Provide the (X, Y) coordinate of the cell's center where the given text is located.  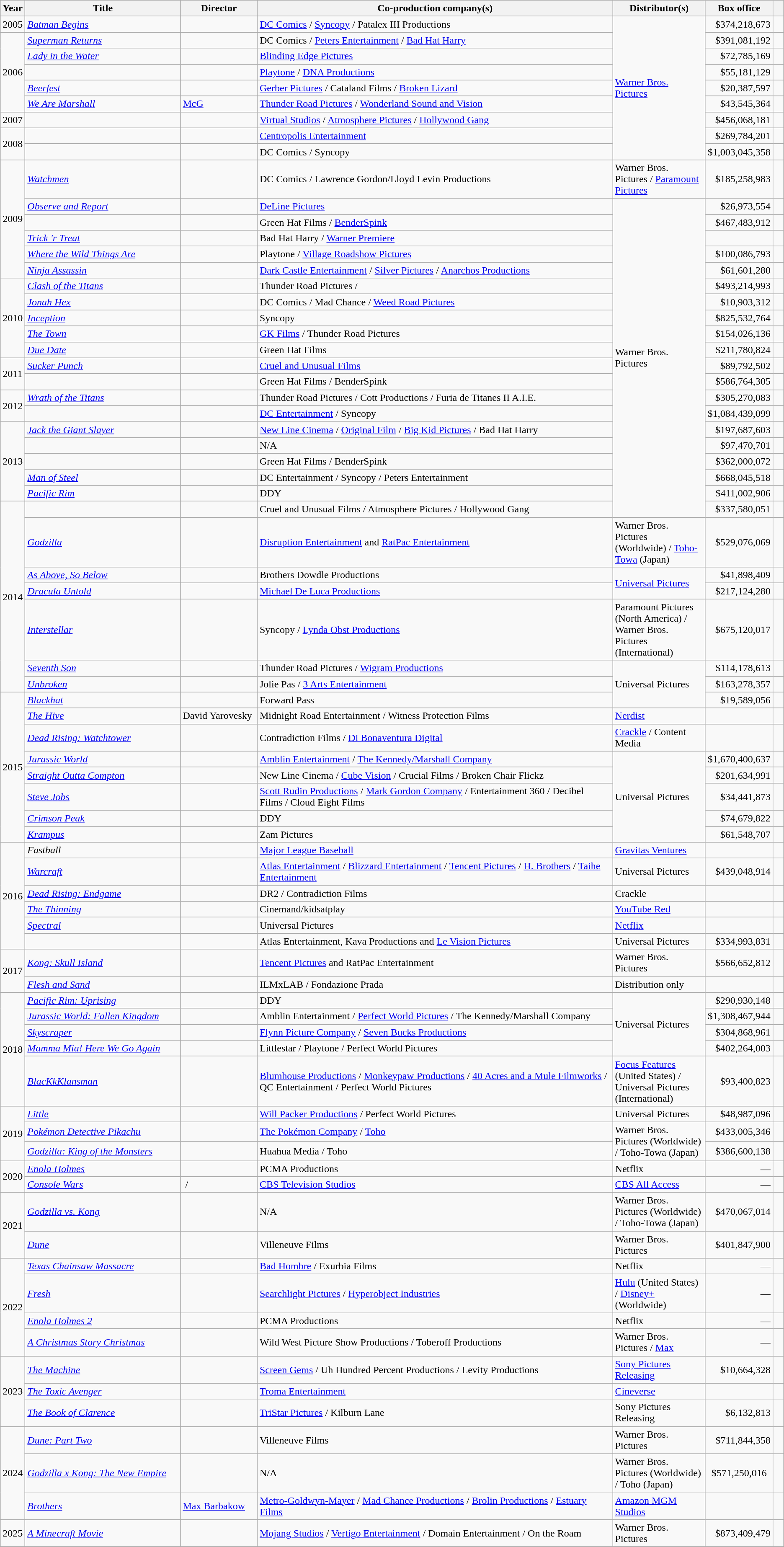
Godzilla x Kong: The New Empire (103, 1473)
2016 (13, 896)
We Are Marshall (103, 104)
Ninja Assassin (103, 270)
$305,270,083 (739, 398)
Amblin Entertainment / The Kennedy/Marshall Company (435, 759)
$97,470,701 (739, 445)
Trick 'r Treat (103, 238)
Nerdist (659, 716)
Superman Returns (103, 40)
Gravitas Ventures (659, 850)
Co-production company(s) (435, 8)
$402,264,003 (739, 1048)
Godzilla (103, 542)
Syncopy (435, 318)
Searchlight Pictures / Hyperobject Industries (435, 1294)
$456,068,181 (739, 120)
$48,987,096 (739, 1114)
$211,780,824 (739, 350)
DC Comics / Lawrence Gordon/Lloyd Levin Productions (435, 179)
Dune: Part Two (103, 1440)
Thunder Road Pictures / Wonderland Sound and Vision (435, 104)
$391,081,192 (739, 40)
$711,844,358 (739, 1440)
$1,670,400,637 (739, 759)
Brothers Dowdle Productions (435, 575)
DC Entertainment / Syncopy (435, 413)
David Yarovesky (219, 716)
The Hive (103, 716)
Warcraft (103, 872)
Green Hat Films (435, 350)
$201,634,991 (739, 775)
ILMxLAB / Fondazione Prada (435, 984)
The Book of Clarence (103, 1413)
Thunder Road Pictures / (435, 286)
Seventh Son (103, 668)
Cruel and Unusual Films / Atmosphere Pictures / Hollywood Gang (435, 509)
$374,218,673 (739, 24)
$470,067,014 (739, 1212)
2014 (13, 597)
Cinemand/kidsatplay (435, 909)
Jonah Hex (103, 302)
Pacific Rim (103, 493)
Man of Steel (103, 477)
Where the Wild Things Are (103, 254)
New Line Cinema / Cube Vision / Crucial Films / Broken Chair Flickz (435, 775)
Contradiction Films / Di Bonaventura Digital (435, 737)
Godzilla: King of the Monsters (103, 1151)
2017 (13, 971)
2025 (13, 1533)
$362,000,072 (739, 461)
Amblin Entertainment / Perfect World Pictures / The Kennedy/Marshall Company (435, 1016)
Thunder Road Pictures / Cott Productions / Furia de Titanes II A.I.E. (435, 398)
$6,132,813 (739, 1413)
Little (103, 1114)
2023 (13, 1391)
Bad Hombre / Exurbia Films (435, 1266)
2021 (13, 1226)
2005 (13, 24)
Cruel and Unusual Films (435, 366)
A Minecraft Movie (103, 1533)
Title (103, 8)
Spectral (103, 925)
Jurassic World: Fallen Kingdom (103, 1016)
$61,548,707 (739, 834)
Zam Pictures (435, 834)
$1,308,467,944 (739, 1016)
$529,076,069 (739, 542)
Huahua Media / Toho (435, 1151)
Jurassic World (103, 759)
$566,652,812 (739, 963)
$74,679,822 (739, 818)
Bad Hat Harry / Warner Premiere (435, 238)
Brothers (103, 1506)
$154,026,136 (739, 334)
Jack the Giant Slayer (103, 429)
$185,258,983 (739, 179)
Texas Chainsaw Massacre (103, 1266)
$197,687,603 (739, 429)
2018 (13, 1049)
$586,764,305 (739, 382)
$439,048,914 (739, 872)
$467,483,912 (739, 222)
$337,580,051 (739, 509)
Amazon MGM Studios (659, 1506)
Steve Jobs (103, 797)
$269,784,201 (739, 136)
DR2 / Contradiction Films (435, 894)
Disruption Entertainment and RatPac Entertainment (435, 542)
$114,178,613 (739, 668)
2009 (13, 219)
Beerfest (103, 88)
2024 (13, 1473)
Syncopy / Lynda Obst Productions (435, 630)
Blackhat (103, 700)
Warner Bros. Pictures / Paramount Pictures (659, 179)
DC Comics / Peters Entertainment / Bad Hat Harry (435, 40)
DC Entertainment / Syncopy / Peters Entertainment (435, 477)
The Machine (103, 1370)
$34,441,873 (739, 797)
Wild West Picture Show Productions / Toberoff Productions (435, 1342)
Hulu (United States) / Disney+ (Worldwide) (659, 1294)
Flesh and Sand (103, 984)
Interstellar (103, 630)
$825,532,764 (739, 318)
/ (219, 1185)
Wrath of the Titans (103, 398)
$61,601,280 (739, 270)
$334,993,831 (739, 941)
$26,973,554 (739, 206)
$1,084,439,099 (739, 413)
Michael De Luca Productions (435, 591)
$19,589,056 (739, 700)
$304,868,961 (739, 1032)
$411,002,906 (739, 493)
Console Wars (103, 1185)
A Christmas Story Christmas (103, 1342)
McG (219, 104)
Tencent Pictures and RatPac Entertainment (435, 963)
The Town (103, 334)
2022 (13, 1307)
Mamma Mia! Here We Go Again (103, 1048)
Gerber Pictures / Cataland Films / Broken Lizard (435, 88)
Forward Pass (435, 700)
DC Comics / Syncopy (435, 152)
Distribution only (659, 984)
Kong: Skull Island (103, 963)
Virtual Studios / Atmosphere Pictures / Hollywood Gang (435, 120)
Littlestar / Playtone / Perfect World Pictures (435, 1048)
$43,545,364 (739, 104)
$10,664,328 (739, 1370)
$89,792,502 (739, 366)
$668,045,518 (739, 477)
Year (13, 8)
$873,409,479 (739, 1533)
Mojang Studios / Vertigo Entertainment / Domain Entertainment / On the Roam (435, 1533)
Due Date (103, 350)
$401,847,900 (739, 1245)
CBS Television Studios (435, 1185)
$72,785,169 (739, 56)
Krampus (103, 834)
Cineverse (659, 1391)
Metro-Goldwyn-Mayer / Mad Chance Productions / Brolin Productions / Estuary Films (435, 1506)
Enola Holmes (103, 1168)
Dead Rising: Watchtower (103, 737)
$493,214,993 (739, 286)
$10,903,312 (739, 302)
Box office (739, 8)
Director (219, 8)
Midnight Road Entertainment / Witness Protection Films (435, 716)
Fresh (103, 1294)
$41,898,409 (739, 575)
Centropolis Entertainment (435, 136)
2013 (13, 461)
Dune (103, 1245)
Dark Castle Entertainment / Silver Pictures / Anarchos Productions (435, 270)
The Pokémon Company / Toho (435, 1131)
$675,120,017 (739, 630)
Straight Outta Compton (103, 775)
Playtone / DNA Productions (435, 72)
Max Barbakow (219, 1506)
Blinding Edge Pictures (435, 56)
$571,250,016 (739, 1473)
Distributor(s) (659, 8)
2007 (13, 120)
2008 (13, 144)
Blumhouse Productions / Monkeypaw Productions / 40 Acres and a Mule Filmworks / QC Entertainment / Perfect World Pictures (435, 1081)
Enola Holmes 2 (103, 1321)
Crimson Peak (103, 818)
$163,278,357 (739, 684)
The Thinning (103, 909)
TriStar Pictures / Kilburn Lane (435, 1413)
Warner Bros. Pictures / Max (659, 1342)
$433,005,346 (739, 1131)
Dead Rising: Endgame (103, 894)
$1,003,045,358 (739, 152)
2011 (13, 374)
$20,387,597 (739, 88)
$386,600,138 (739, 1151)
YouTube Red (659, 909)
Paramount Pictures (North America) / Warner Bros. Pictures (International) (659, 630)
Unbroken (103, 684)
New Line Cinema / Original Film / Big Kid Pictures / Bad Hat Harry (435, 429)
The Toxic Avenger (103, 1391)
$55,181,129 (739, 72)
Flynn Picture Company / Seven Bucks Productions (435, 1032)
As Above, So Below (103, 575)
DeLine Pictures (435, 206)
Atlas Entertainment, Kava Productions and Le Vision Pictures (435, 941)
Pokémon Detective Pikachu (103, 1131)
Clash of the Titans (103, 286)
$217,124,280 (739, 591)
Warner Bros. Pictures (Worldwide) / Toho (Japan) (659, 1473)
2020 (13, 1176)
2012 (13, 405)
$290,930,148 (739, 1000)
Godzilla vs. Kong (103, 1212)
Inception (103, 318)
$100,086,793 (739, 254)
DC Comics / Mad Chance / Weed Road Pictures (435, 302)
2019 (13, 1133)
Troma Entertainment (435, 1391)
Batman Begins (103, 24)
Sucker Punch (103, 366)
Dracula Untold (103, 591)
Thunder Road Pictures / Wigram Productions (435, 668)
Major League Baseball (435, 850)
Crackle (659, 894)
Atlas Entertainment / Blizzard Entertainment / Tencent Pictures / H. Brothers / Taihe Entertainment (435, 872)
Lady in the Water (103, 56)
2015 (13, 767)
Scott Rudin Productions / Mark Gordon Company / Entertainment 360 / Decibel Films / Cloud Eight Films (435, 797)
Will Packer Productions / Perfect World Pictures (435, 1114)
Fastball (103, 850)
GK Films / Thunder Road Pictures (435, 334)
Skyscraper (103, 1032)
2010 (13, 318)
Focus Features (United States) / Universal Pictures (International) (659, 1081)
Jolie Pas / 3 Arts Entertainment (435, 684)
Playtone / Village Roadshow Pictures (435, 254)
DC Comics / Syncopy / Patalex III Productions (435, 24)
Observe and Report (103, 206)
Pacific Rim: Uprising (103, 1000)
2006 (13, 72)
CBS All Access (659, 1185)
Watchmen (103, 179)
Crackle / Content Media (659, 737)
Screen Gems / Uh Hundred Percent Productions / Levity Productions (435, 1370)
BlacKkKlansman (103, 1081)
$93,400,823 (739, 1081)
